Return (X, Y) of the center of cell containing provided text 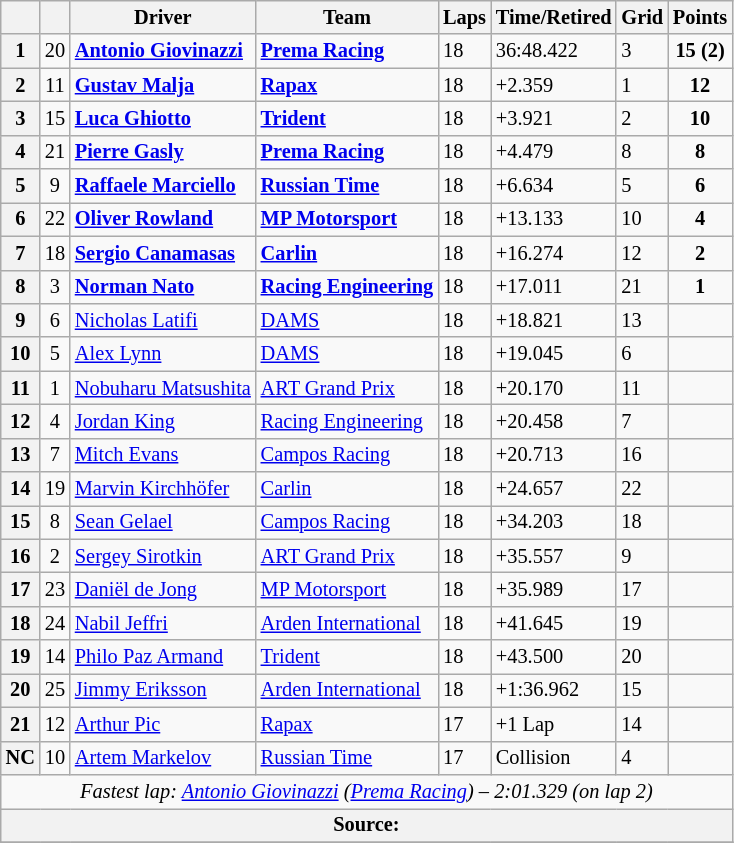
+19.045 (554, 354)
Gustav Malja (163, 85)
Raffaele Marciello (163, 186)
15 (2) (700, 51)
Laps (464, 17)
+20.458 (554, 421)
Time/Retired (554, 17)
Artem Markelov (163, 758)
+18.821 (554, 320)
Pierre Gasly (163, 152)
Norman Nato (163, 287)
Fastest lap: Antonio Giovinazzi (Prema Racing) – 2:01.329 (on lap 2) (366, 791)
Nicholas Latifi (163, 320)
+35.557 (554, 556)
+6.634 (554, 186)
+17.011 (554, 287)
+3.921 (554, 118)
+41.645 (554, 623)
+20.713 (554, 455)
24 (55, 623)
+20.170 (554, 388)
+35.989 (554, 589)
+16.274 (554, 253)
Philo Paz Armand (163, 657)
+1:36.962 (554, 690)
Jordan King (163, 421)
NC (20, 758)
+1 Lap (554, 724)
+2.359 (554, 85)
Arthur Pic (163, 724)
+34.203 (554, 522)
Mitch Evans (163, 455)
Sergio Canamasas (163, 253)
25 (55, 690)
36:48.422 (554, 51)
Luca Ghiotto (163, 118)
Source: (366, 825)
Collision (554, 758)
Marvin Kirchhöfer (163, 489)
+24.657 (554, 489)
Sean Gelael (163, 522)
Alex Lynn (163, 354)
+4.479 (554, 152)
Sergey Sirotkin (163, 556)
Daniël de Jong (163, 589)
Team (347, 17)
Antonio Giovinazzi (163, 51)
+13.133 (554, 219)
Grid (642, 17)
Nabil Jeffri (163, 623)
Jimmy Eriksson (163, 690)
23 (55, 589)
Points (700, 17)
Oliver Rowland (163, 219)
Nobuharu Matsushita (163, 388)
Driver (163, 17)
+43.500 (554, 657)
